Pinpoint the cell where the given text exists, returning its [x, y] midpoint coordinate. 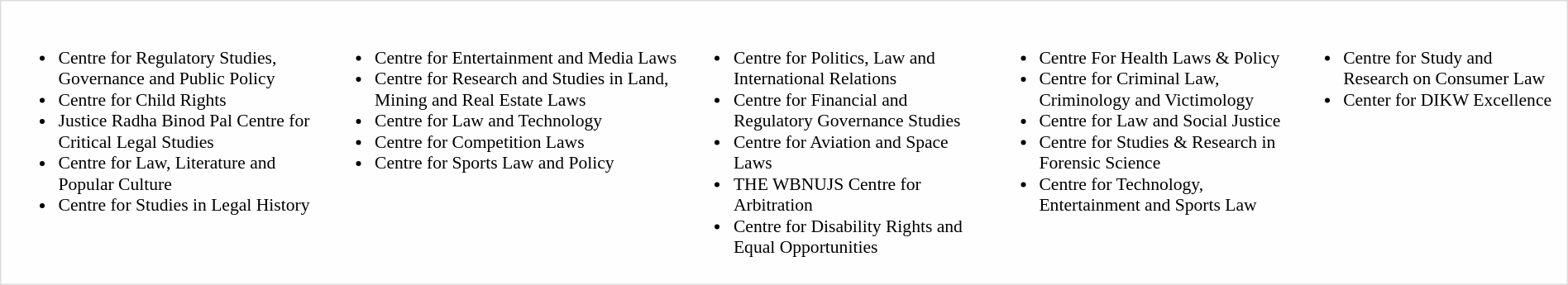
Centre for Study and Research on Consumer LawCenter for DIKW Excellence [1427, 142]
